Identify which cell holds the provided text, then report its (X, Y) central coordinate. 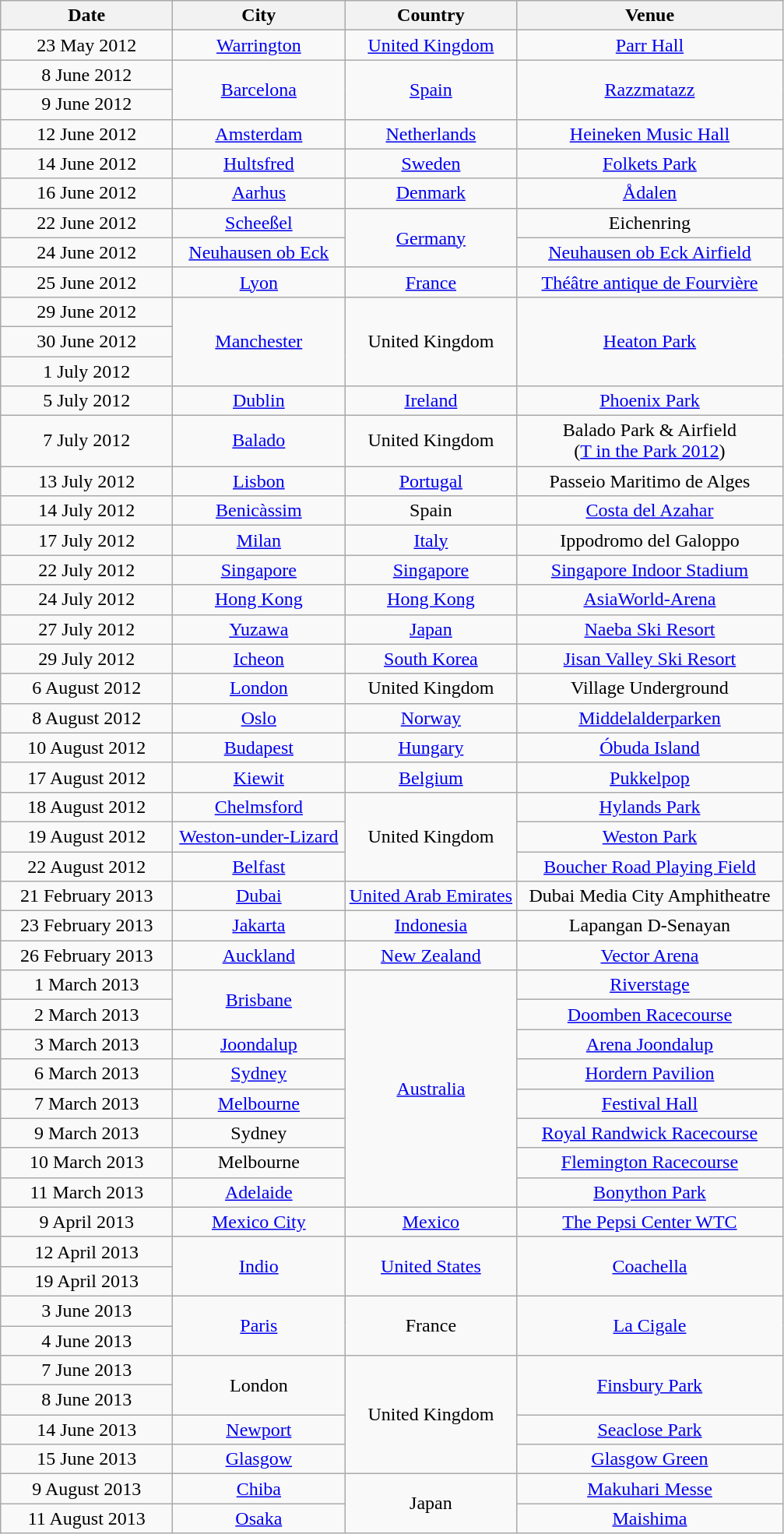
Neuhausen ob Eck (258, 252)
Théâtre antique de Fourvière (649, 282)
8 June 2013 (87, 1400)
17 July 2012 (87, 540)
Indio (258, 1266)
Venue (649, 16)
Chelmsford (258, 807)
Seaclose Park (649, 1430)
Folkets Park (649, 164)
Boucher Road Playing Field (649, 867)
22 July 2012 (87, 570)
Riverstage (649, 985)
City (258, 16)
Belgium (431, 777)
7 March 2013 (87, 1103)
17 August 2012 (87, 777)
Neuhausen ob Eck Airfield (649, 252)
Ippodromo del Galoppo (649, 540)
24 July 2012 (87, 600)
9 August 2013 (87, 1489)
Dubai Media City Amphitheatre (649, 896)
Weston-under-Lizard (258, 836)
2 March 2013 (87, 1015)
Vector Arena (649, 955)
Parr Hall (649, 45)
4 June 2013 (87, 1340)
Indonesia (431, 926)
Ireland (431, 401)
Warrington (258, 45)
7 July 2012 (87, 441)
Bonython Park (649, 1192)
Germany (431, 237)
South Korea (431, 659)
La Cigale (649, 1325)
Hultsfred (258, 164)
Costa del Azahar (649, 511)
Norway (431, 718)
14 July 2012 (87, 511)
Benicàssim (258, 511)
16 June 2012 (87, 193)
Glasgow (258, 1459)
Balado (258, 441)
Dubai (258, 896)
Phoenix Park (649, 401)
Weston Park (649, 836)
Jisan Valley Ski Resort (649, 659)
8 June 2012 (87, 75)
30 June 2012 (87, 341)
Denmark (431, 193)
Ådalen (649, 193)
Hylands Park (649, 807)
Icheon (258, 659)
Razzmatazz (649, 90)
AsiaWorld-Arena (649, 600)
6 March 2013 (87, 1074)
Lapangan D-Senayan (649, 926)
Middelalderparken (649, 718)
Date (87, 16)
Royal Randwick Racecourse (649, 1133)
Glasgow Green (649, 1459)
Budapest (258, 748)
Jakarta (258, 926)
Sweden (431, 164)
9 June 2012 (87, 104)
Country (431, 16)
Paris (258, 1325)
24 June 2012 (87, 252)
Village Underground (649, 688)
Eichenring (649, 223)
11 August 2013 (87, 1518)
19 April 2013 (87, 1281)
13 July 2012 (87, 481)
Coachella (649, 1266)
18 August 2012 (87, 807)
Mexico (431, 1222)
5 July 2012 (87, 401)
11 March 2013 (87, 1192)
Festival Hall (649, 1103)
22 August 2012 (87, 867)
Australia (431, 1089)
Flemington Racecourse (649, 1163)
Osaka (258, 1518)
Italy (431, 540)
Joondalup (258, 1044)
7 June 2013 (87, 1370)
Balado Park & Airfield(T in the Park 2012) (649, 441)
Yuzawa (258, 629)
10 August 2012 (87, 748)
New Zealand (431, 955)
22 June 2012 (87, 223)
Passeio Maritimo de Alges (649, 481)
Hungary (431, 748)
Singapore Indoor Stadium (649, 570)
29 July 2012 (87, 659)
Newport (258, 1430)
Makuhari Messe (649, 1489)
Portugal (431, 481)
Milan (258, 540)
27 July 2012 (87, 629)
Scheeßel (258, 223)
3 March 2013 (87, 1044)
Auckland (258, 955)
Amsterdam (258, 134)
Naeba Ski Resort (649, 629)
Lisbon (258, 481)
Óbuda Island (649, 748)
9 April 2013 (87, 1222)
Kiewit (258, 777)
Manchester (258, 341)
23 May 2012 (87, 45)
25 June 2012 (87, 282)
Aarhus (258, 193)
14 June 2012 (87, 164)
Netherlands (431, 134)
Brisbane (258, 1000)
10 March 2013 (87, 1163)
Belfast (258, 867)
12 April 2013 (87, 1251)
Doomben Racecourse (649, 1015)
Maishima (649, 1518)
Barcelona (258, 90)
Mexico City (258, 1222)
15 June 2013 (87, 1459)
12 June 2012 (87, 134)
Chiba (258, 1489)
1 March 2013 (87, 985)
14 June 2013 (87, 1430)
19 August 2012 (87, 836)
United States (431, 1266)
Pukkelpop (649, 777)
6 August 2012 (87, 688)
3 June 2013 (87, 1311)
Hordern Pavilion (649, 1074)
Finsbury Park (649, 1385)
The Pepsi Center WTC (649, 1222)
9 March 2013 (87, 1133)
29 June 2012 (87, 311)
Lyon (258, 282)
Oslo (258, 718)
Adelaide (258, 1192)
Heaton Park (649, 341)
8 August 2012 (87, 718)
21 February 2013 (87, 896)
23 February 2013 (87, 926)
26 February 2013 (87, 955)
Dublin (258, 401)
United Arab Emirates (431, 896)
Heineken Music Hall (649, 134)
1 July 2012 (87, 371)
Arena Joondalup (649, 1044)
